Pinpoint the cell where the given text exists, returning its (x, y) midpoint coordinate. 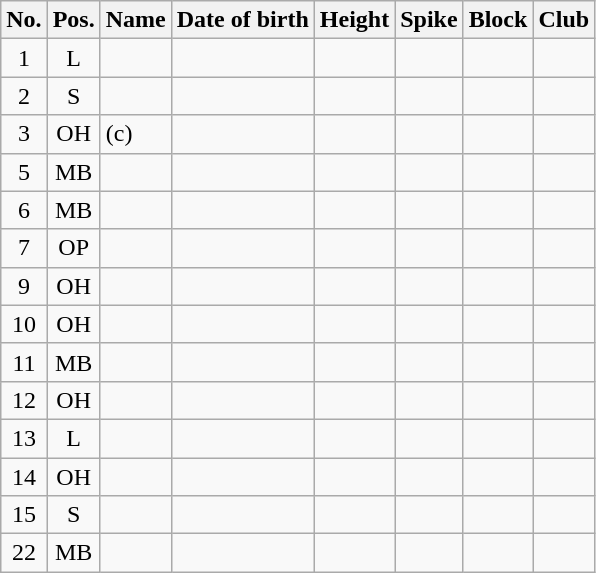
6 (24, 210)
11 (24, 362)
22 (24, 553)
2 (24, 96)
3 (24, 134)
OP (74, 248)
15 (24, 515)
Block (498, 20)
12 (24, 400)
Name (136, 20)
1 (24, 58)
(c) (136, 134)
Club (564, 20)
No. (24, 20)
10 (24, 324)
Spike (429, 20)
14 (24, 477)
5 (24, 172)
13 (24, 438)
Date of birth (242, 20)
Height (354, 20)
Pos. (74, 20)
9 (24, 286)
7 (24, 248)
